Capture the cell that displays the provided text and extract its [x, y] central coordinate. 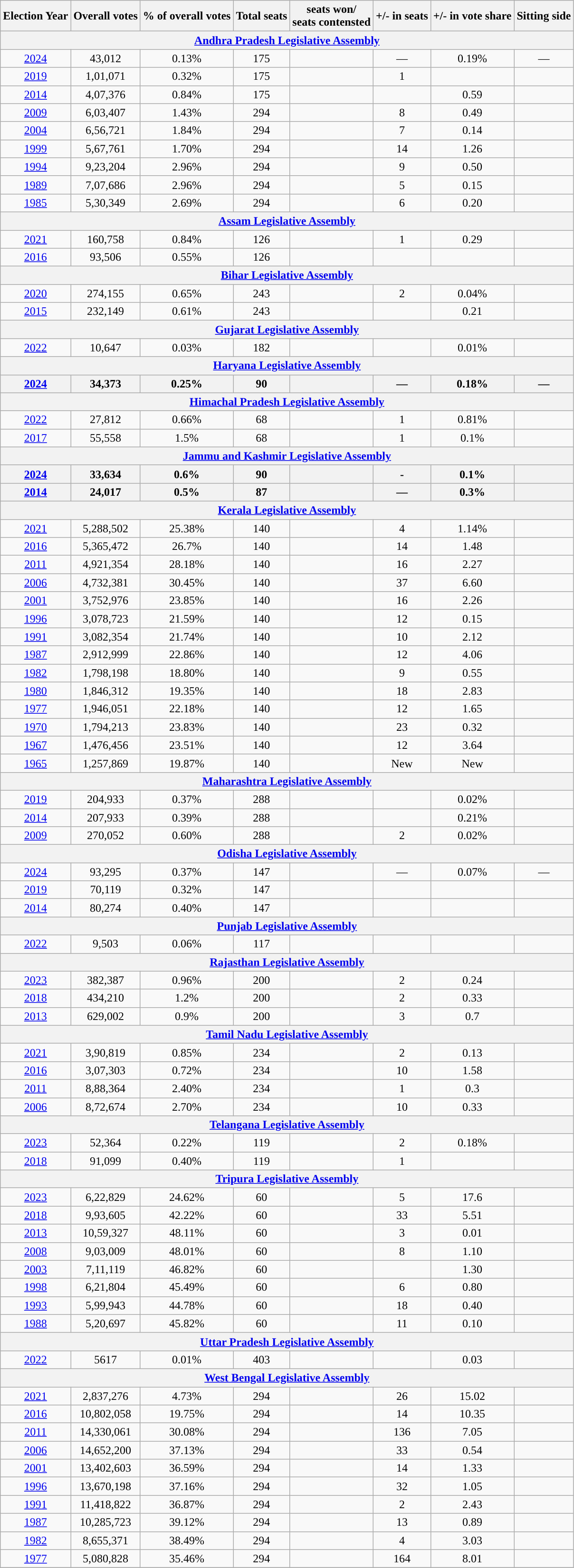
0.55% [187, 257]
Gujarat Legislative Assembly [287, 330]
1,798,198 [105, 673]
80,274 [105, 908]
14,330,061 [105, 1432]
2.43 [472, 1504]
0.22% [187, 1143]
2.69% [187, 203]
2003 [36, 1269]
164 [402, 1559]
0.50 [472, 167]
8,72,674 [105, 1107]
93,506 [105, 257]
1.05 [472, 1486]
0.96% [187, 980]
1988 [36, 1323]
1993 [36, 1305]
1,794,213 [105, 727]
Jammu and Kashmir Legislative Assembly [287, 456]
0.49 [472, 113]
- [402, 474]
7,11,119 [105, 1269]
36.87% [187, 1504]
4.06 [472, 655]
Haryana Legislative Assembly [287, 366]
0.55 [472, 673]
0.40 [472, 1305]
3.64 [472, 745]
Punjab Legislative Assembly [287, 926]
91,099 [105, 1161]
1980 [36, 691]
0.7 [472, 1016]
9,93,605 [105, 1215]
403 [261, 1360]
23.83% [187, 727]
232,149 [105, 312]
6,56,721 [105, 131]
21.74% [187, 637]
2020 [36, 293]
1965 [36, 763]
1.26 [472, 149]
0.81% [472, 420]
0.3 [472, 1088]
0.29 [472, 239]
18.80% [187, 673]
25.38% [187, 529]
1.84% [187, 131]
0.06% [187, 944]
2.12 [472, 637]
0.07% [472, 872]
7.05 [472, 1432]
28.18% [187, 565]
0.85% [187, 1052]
Odisha Legislative Assembly [287, 854]
0.59 [472, 94]
0.32 [472, 727]
1.14% [472, 529]
0.80 [472, 1287]
33,634 [105, 474]
5,20,697 [105, 1323]
2.27 [472, 565]
2.40% [187, 1088]
10.35 [472, 1414]
1985 [36, 203]
24.62% [187, 1197]
30.08% [187, 1432]
Bihar Legislative Assembly [287, 275]
1.33 [472, 1468]
0.6% [187, 474]
0.24 [472, 980]
0.20 [472, 203]
0.13 [472, 1052]
0.39% [187, 817]
1967 [36, 745]
27,812 [105, 420]
182 [261, 348]
37.16% [187, 1486]
23.51% [187, 745]
0.61% [187, 312]
0.14 [472, 131]
45.49% [187, 1287]
160,758 [105, 239]
37.13% [187, 1450]
1.65 [472, 709]
22.18% [187, 709]
13 [402, 1522]
Tamil Nadu Legislative Assembly [287, 1034]
8,88,364 [105, 1088]
0.01 [472, 1233]
48.11% [187, 1233]
13,670,198 [105, 1486]
+/- in seats [402, 16]
0.10 [472, 1323]
5,99,943 [105, 1305]
44.78% [187, 1305]
1989 [36, 185]
26 [402, 1396]
6.60 [472, 583]
629,002 [105, 1016]
5.51 [472, 1215]
4,07,376 [105, 94]
52,364 [105, 1143]
1,01,071 [105, 76]
46.82% [187, 1269]
6,03,407 [105, 113]
42.22% [187, 1215]
Himachal Pradesh Legislative Assembly [287, 402]
136 [402, 1432]
32 [402, 1486]
Telangana Legislative Assembly [287, 1125]
1.2% [187, 998]
1999 [36, 149]
1,476,456 [105, 745]
207,933 [105, 817]
19.35% [187, 691]
1.48 [472, 547]
0.25% [187, 384]
43,012 [105, 58]
1994 [36, 167]
5,67,761 [105, 149]
Kerala Legislative Assembly [287, 510]
23.85% [187, 601]
Overall votes [105, 16]
1998 [36, 1287]
0.9% [187, 1016]
36.59% [187, 1468]
5,365,472 [105, 547]
93,295 [105, 872]
0.13% [187, 58]
22.86% [187, 655]
2.26 [472, 601]
0.89 [472, 1522]
+/- in vote share [472, 16]
0.54 [472, 1450]
Sitting side [544, 16]
2.83 [472, 691]
37 [402, 583]
5,080,828 [105, 1559]
274,155 [105, 293]
0.66% [187, 420]
270,052 [105, 836]
0.19% [472, 58]
38.49% [187, 1540]
48.01% [187, 1251]
7 [402, 131]
9,503 [105, 944]
1.43% [187, 113]
5,30,349 [105, 203]
0.5% [187, 492]
Tripura Legislative Assembly [287, 1179]
4.73% [187, 1396]
3,07,303 [105, 1070]
7,07,686 [105, 185]
4,732,381 [105, 583]
9,03,009 [105, 1251]
0.65% [187, 293]
45.82% [187, 1323]
% of overall votes [187, 16]
6,21,804 [105, 1287]
15.02 [472, 1396]
Assam Legislative Assembly [287, 221]
204,933 [105, 799]
14,652,200 [105, 1450]
West Bengal Legislative Assembly [287, 1378]
1.70% [187, 149]
0.03 [472, 1360]
8,655,371 [105, 1540]
0.03% [187, 348]
2015 [36, 312]
30.45% [187, 583]
70,119 [105, 890]
2008 [36, 1251]
4,921,354 [105, 565]
5,288,502 [105, 529]
2004 [36, 131]
6,22,829 [105, 1197]
1.10 [472, 1251]
9,23,204 [105, 167]
Andhra Pradesh Legislative Assembly [287, 40]
10,647 [105, 348]
0.04% [472, 293]
17.6 [472, 1197]
21.59% [187, 619]
19.87% [187, 763]
26.7% [187, 547]
3,078,723 [105, 619]
24,017 [105, 492]
2,837,276 [105, 1396]
19.75% [187, 1414]
87 [261, 492]
1,846,312 [105, 691]
2.70% [187, 1107]
Election Year [36, 16]
Uttar Pradesh Legislative Assembly [287, 1341]
3.03 [472, 1540]
0.60% [187, 836]
117 [261, 944]
11 [402, 1323]
3,90,819 [105, 1052]
Maharashtra Legislative Assembly [287, 781]
seats won/seats contensted [332, 16]
3,082,354 [105, 637]
Rajasthan Legislative Assembly [287, 962]
382,387 [105, 980]
10,285,723 [105, 1522]
11,418,822 [105, 1504]
434,210 [105, 998]
39.12% [187, 1522]
8.01 [472, 1559]
10,59,327 [105, 1233]
1.58 [472, 1070]
5617 [105, 1360]
55,558 [105, 438]
1.30 [472, 1269]
35.46% [187, 1559]
0.21% [472, 817]
34,373 [105, 384]
10,802,058 [105, 1414]
2,912,999 [105, 655]
23 [402, 727]
13,402,603 [105, 1468]
1970 [36, 727]
3,752,976 [105, 601]
0.72% [187, 1070]
1,946,051 [105, 709]
0.3% [472, 492]
0.21 [472, 312]
1,257,869 [105, 763]
2017 [36, 438]
Total seats [261, 16]
1.5% [187, 438]
